Find where the given text appears and provide that cell's center as (X, Y) coordinate. 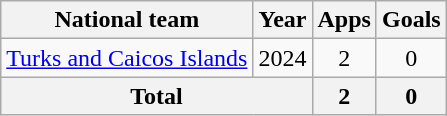
2024 (282, 58)
Goals (411, 20)
Total (156, 96)
Apps (344, 20)
Year (282, 20)
Turks and Caicos Islands (127, 58)
National team (127, 20)
